Provide the (X, Y) coordinate of the cell's center where the given text is located.  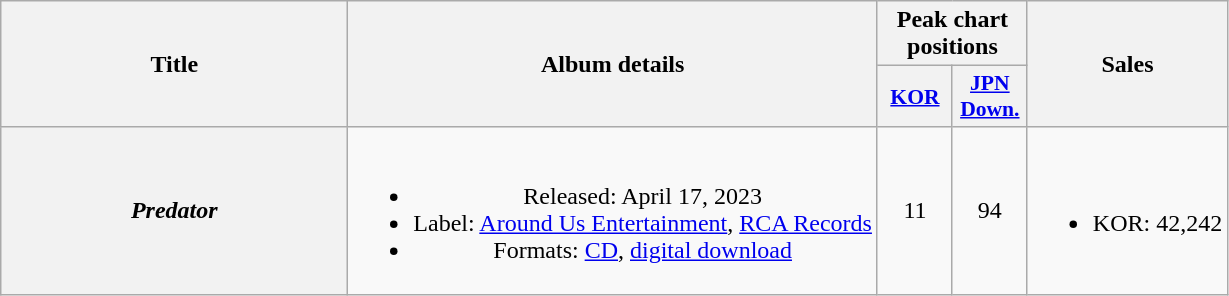
Sales (1127, 64)
Title (174, 64)
Predator (174, 210)
JPNDown. (990, 96)
KOR (914, 96)
Peak chart positions (952, 34)
94 (990, 210)
11 (914, 210)
KOR: 42,242 (1127, 210)
Album details (613, 64)
Released: April 17, 2023Label: Around Us Entertainment, RCA RecordsFormats: CD, digital download (613, 210)
